For the text-containing cell, return its midpoint in (X, Y) coordinate format. 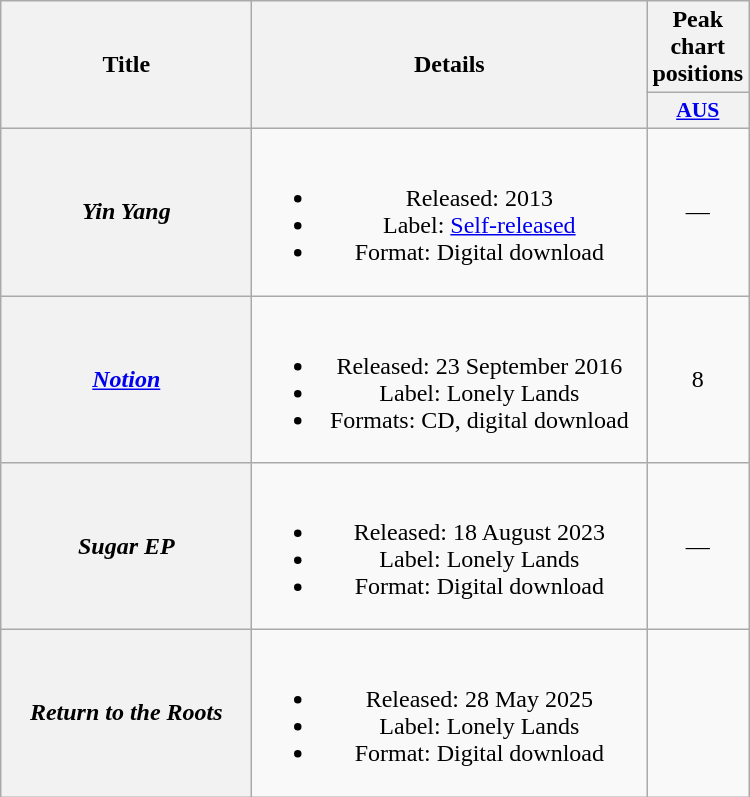
Return to the Roots (126, 714)
Sugar EP (126, 546)
Peak chart positions (698, 47)
Released: 28 May 2025Label: Lonely LandsFormat: Digital download (450, 714)
Title (126, 65)
Yin Yang (126, 212)
Notion (126, 380)
Released: 18 August 2023Label: Lonely LandsFormat: Digital download (450, 546)
8 (698, 380)
Details (450, 65)
AUS (698, 111)
Released: 23 September 2016Label: Lonely LandsFormats: CD, digital download (450, 380)
Released: 2013Label: Self-releasedFormat: Digital download (450, 212)
